Extract the (X, Y) coordinate from the center of the cell holding the provided text.  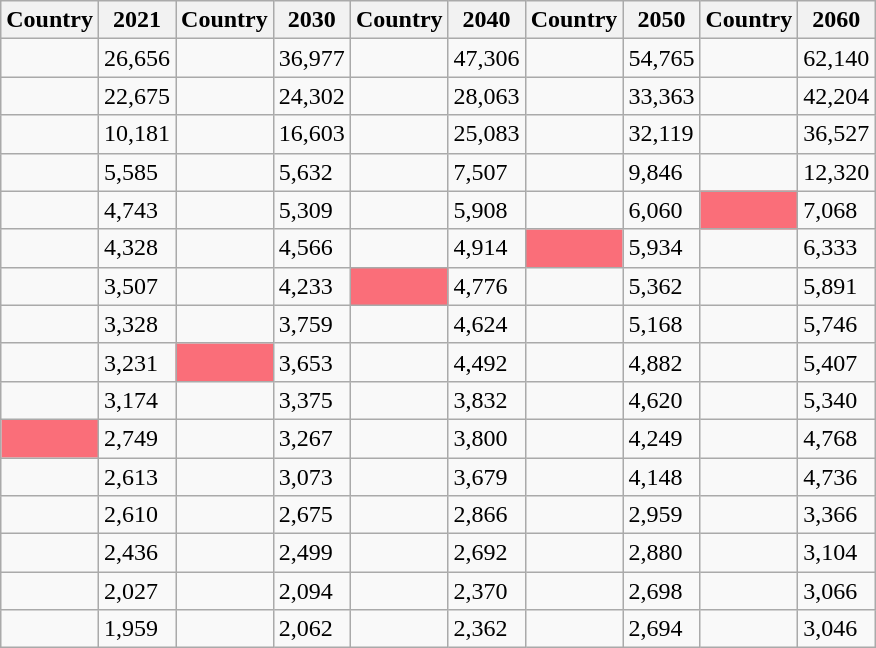
2,959 (662, 515)
4,882 (662, 362)
2,613 (136, 477)
4,624 (486, 324)
2,370 (486, 591)
5,340 (836, 400)
3,375 (312, 400)
42,204 (836, 96)
3,832 (486, 400)
3,046 (836, 629)
5,934 (662, 248)
3,679 (486, 477)
62,140 (836, 58)
2,675 (312, 515)
4,233 (312, 286)
2,362 (486, 629)
5,309 (312, 210)
3,328 (136, 324)
2050 (662, 20)
3,073 (312, 477)
3,759 (312, 324)
3,066 (836, 591)
2,880 (662, 553)
4,566 (312, 248)
4,736 (836, 477)
3,231 (136, 362)
5,407 (836, 362)
36,527 (836, 134)
2030 (312, 20)
4,249 (662, 438)
47,306 (486, 58)
7,068 (836, 210)
24,302 (312, 96)
32,119 (662, 134)
2,866 (486, 515)
5,891 (836, 286)
4,743 (136, 210)
28,063 (486, 96)
3,366 (836, 515)
2,749 (136, 438)
3,104 (836, 553)
25,083 (486, 134)
3,800 (486, 438)
7,507 (486, 172)
2,610 (136, 515)
2021 (136, 20)
16,603 (312, 134)
4,914 (486, 248)
4,776 (486, 286)
33,363 (662, 96)
26,656 (136, 58)
2,062 (312, 629)
2,694 (662, 629)
2,094 (312, 591)
3,267 (312, 438)
1,959 (136, 629)
4,620 (662, 400)
2040 (486, 20)
3,174 (136, 400)
2,499 (312, 553)
9,846 (662, 172)
2,692 (486, 553)
10,181 (136, 134)
2,027 (136, 591)
2,698 (662, 591)
4,328 (136, 248)
2060 (836, 20)
5,168 (662, 324)
4,492 (486, 362)
3,507 (136, 286)
12,320 (836, 172)
6,060 (662, 210)
4,148 (662, 477)
5,362 (662, 286)
3,653 (312, 362)
2,436 (136, 553)
5,908 (486, 210)
36,977 (312, 58)
5,585 (136, 172)
4,768 (836, 438)
22,675 (136, 96)
5,746 (836, 324)
5,632 (312, 172)
6,333 (836, 248)
54,765 (662, 58)
